Detect which cell encompasses the target text, then output its [x, y] center coordinate. 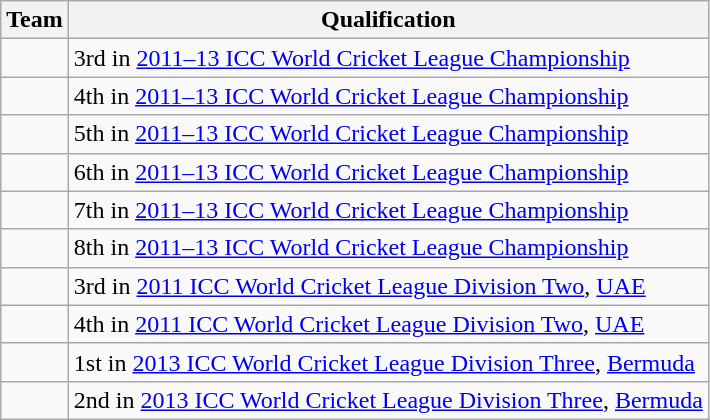
4th in 2011–13 ICC World Cricket League Championship [388, 96]
2nd in 2013 ICC World Cricket League Division Three, Bermuda [388, 400]
3rd in 2011 ICC World Cricket League Division Two, UAE [388, 286]
7th in 2011–13 ICC World Cricket League Championship [388, 210]
1st in 2013 ICC World Cricket League Division Three, Bermuda [388, 362]
4th in 2011 ICC World Cricket League Division Two, UAE [388, 324]
6th in 2011–13 ICC World Cricket League Championship [388, 172]
Qualification [388, 20]
8th in 2011–13 ICC World Cricket League Championship [388, 248]
Team [35, 20]
5th in 2011–13 ICC World Cricket League Championship [388, 134]
3rd in 2011–13 ICC World Cricket League Championship [388, 58]
